Pinpoint the cell where the given text exists, returning its [X, Y] midpoint coordinate. 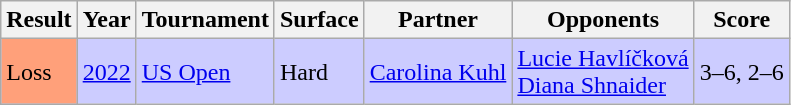
Carolina Kuhl [438, 72]
US Open [205, 72]
Hard [319, 72]
Opponents [603, 20]
Surface [319, 20]
Tournament [205, 20]
Score [742, 20]
Loss [39, 72]
Result [39, 20]
3–6, 2–6 [742, 72]
Year [106, 20]
Partner [438, 20]
2022 [106, 72]
Lucie Havlíčková Diana Shnaider [603, 72]
